Locate the cell with the specified text and output its [x, y] center coordinate. 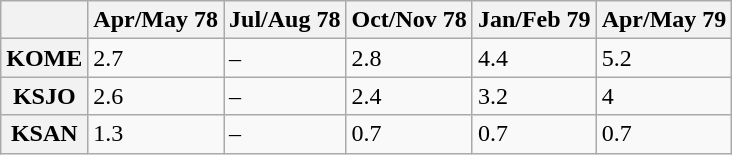
4 [664, 96]
1.3 [156, 134]
Oct/Nov 78 [409, 20]
Apr/May 78 [156, 20]
2.7 [156, 58]
2.6 [156, 96]
2.4 [409, 96]
5.2 [664, 58]
Jul/Aug 78 [285, 20]
KSAN [44, 134]
Apr/May 79 [664, 20]
4.4 [534, 58]
Jan/Feb 79 [534, 20]
3.2 [534, 96]
2.8 [409, 58]
KSJO [44, 96]
KOME [44, 58]
